Provide the [x, y] coordinate of the cell's center where the given text is located.  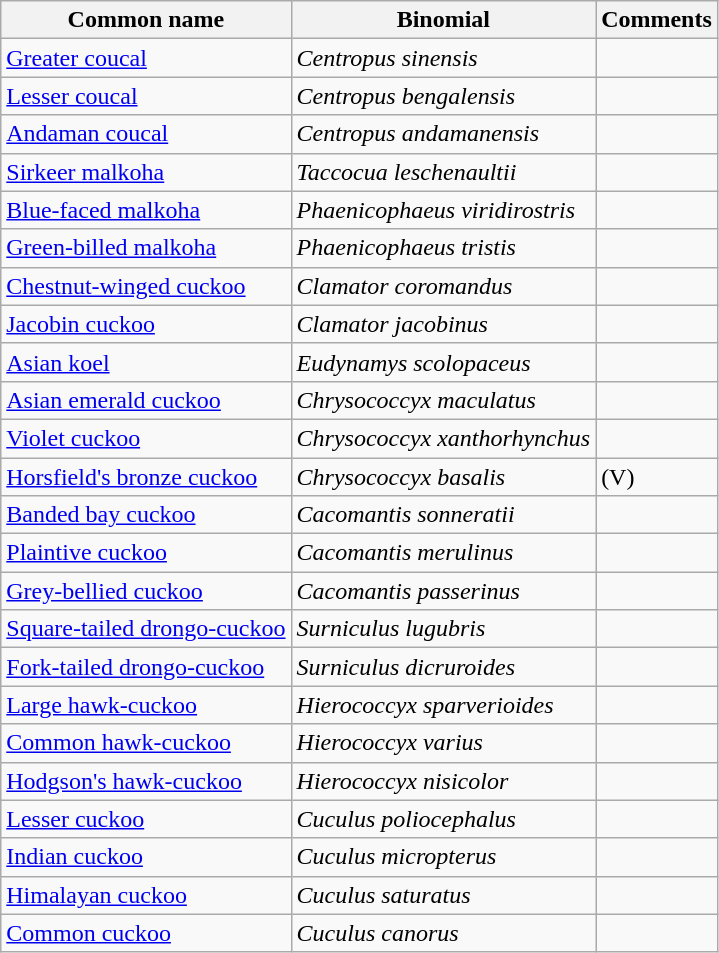
Hodgson's hawk-cuckoo [146, 781]
Cacomantis passerinus [444, 591]
Violet cuckoo [146, 438]
Plaintive cuckoo [146, 553]
Chrysococcyx maculatus [444, 400]
Hierococcyx varius [444, 743]
Centropus bengalensis [444, 96]
Chrysococcyx xanthorhynchus [444, 438]
Green-billed malkoha [146, 248]
Banded bay cuckoo [146, 515]
Jacobin cuckoo [146, 324]
Common cuckoo [146, 933]
Andaman coucal [146, 134]
Hierococcyx sparverioides [444, 705]
Common name [146, 20]
Cuculus canorus [444, 933]
Sirkeer malkoha [146, 172]
Chestnut-winged cuckoo [146, 286]
Phaenicophaeus viridirostris [444, 210]
Fork-tailed drongo-cuckoo [146, 667]
Cuculus poliocephalus [444, 819]
Binomial [444, 20]
Eudynamys scolopaceus [444, 362]
Common hawk-cuckoo [146, 743]
Indian cuckoo [146, 857]
Square-tailed drongo-cuckoo [146, 629]
Blue-faced malkoha [146, 210]
Cuculus saturatus [444, 895]
Cuculus micropterus [444, 857]
Asian emerald cuckoo [146, 400]
(V) [657, 477]
Comments [657, 20]
Lesser cuckoo [146, 819]
Himalayan cuckoo [146, 895]
Cacomantis sonneratii [444, 515]
Grey-bellied cuckoo [146, 591]
Taccocua leschenaultii [444, 172]
Cacomantis merulinus [444, 553]
Centropus sinensis [444, 58]
Chrysococcyx basalis [444, 477]
Large hawk-cuckoo [146, 705]
Lesser coucal [146, 96]
Centropus andamanensis [444, 134]
Greater coucal [146, 58]
Asian koel [146, 362]
Clamator jacobinus [444, 324]
Horsfield's bronze cuckoo [146, 477]
Phaenicophaeus tristis [444, 248]
Hierococcyx nisicolor [444, 781]
Surniculus dicruroides [444, 667]
Surniculus lugubris [444, 629]
Clamator coromandus [444, 286]
